Return the (X, Y) coordinate for the center point of the cell that contains the specified text.  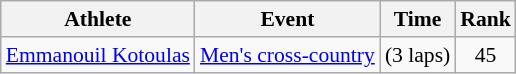
Emmanouil Kotoulas (98, 55)
Men's cross-country (288, 55)
Time (418, 19)
Event (288, 19)
45 (486, 55)
Athlete (98, 19)
(3 laps) (418, 55)
Rank (486, 19)
